Determine the [x, y] coordinate at the center of the cell enclosing the given text.  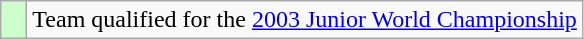
Team qualified for the 2003 Junior World Championship [305, 20]
